Scan for the cell matching the given text and deliver its (X, Y) coordinate at center. 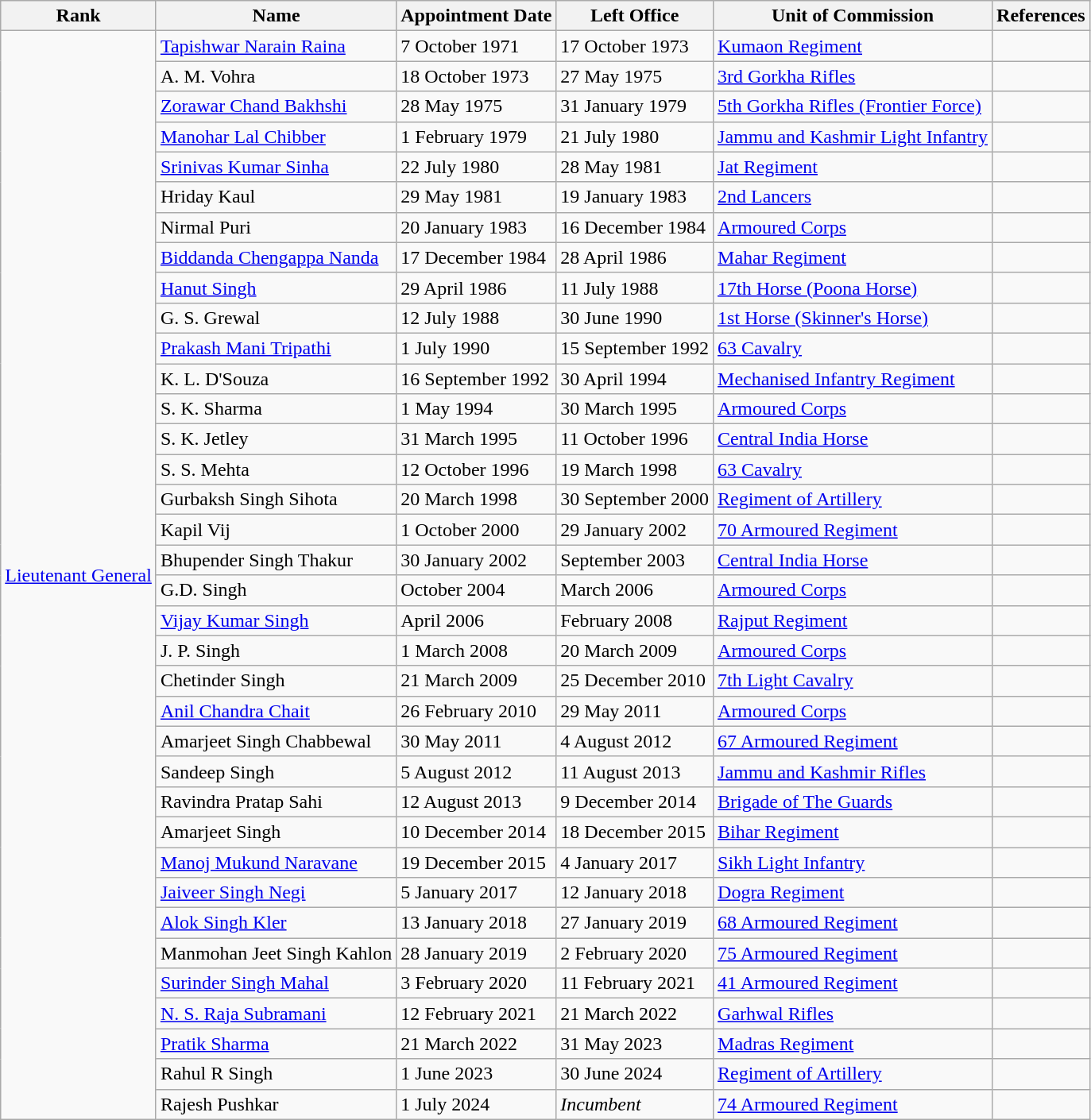
1 October 2000 (477, 530)
Unit of Commission (853, 16)
31 January 1979 (635, 106)
Alok Singh Kler (276, 923)
N. S. Raja Subramani (276, 1014)
Appointment Date (477, 16)
19 January 1983 (635, 197)
S. S. Mehta (276, 469)
Garhwal Rifles (853, 1014)
28 January 2019 (477, 953)
April 2006 (477, 620)
17 December 1984 (477, 257)
5th Gorkha Rifles (Frontier Force) (853, 106)
Rank (79, 16)
Lieutenant General (79, 575)
References (1041, 16)
9 December 2014 (635, 801)
Rahul R Singh (276, 1074)
27 January 2019 (635, 923)
11 October 1996 (635, 439)
17th Horse (Poona Horse) (853, 288)
Incumbent (635, 1104)
G.D. Singh (276, 590)
7 October 1971 (477, 46)
March 2006 (635, 590)
Manohar Lal Chibber (276, 137)
Mahar Regiment (853, 257)
21 March 2009 (477, 681)
Gurbaksh Singh Sihota (276, 500)
Dogra Regiment (853, 893)
Hriday Kaul (276, 197)
30 April 1994 (635, 379)
68 Armoured Regiment (853, 923)
12 August 2013 (477, 801)
20 January 1983 (477, 227)
22 July 1980 (477, 167)
11 August 2013 (635, 771)
70 Armoured Regiment (853, 530)
Srinivas Kumar Sinha (276, 167)
Anil Chandra Chait (276, 711)
Zorawar Chand Bakhshi (276, 106)
29 April 1986 (477, 288)
2 February 2020 (635, 953)
1 May 1994 (477, 409)
67 Armoured Regiment (853, 741)
Jat Regiment (853, 167)
J. P. Singh (276, 651)
29 May 1981 (477, 197)
12 October 1996 (477, 469)
16 September 1992 (477, 379)
Manmohan Jeet Singh Kahlon (276, 953)
28 April 1986 (635, 257)
12 January 2018 (635, 893)
26 February 2010 (477, 711)
12 February 2021 (477, 1014)
Chetinder Singh (276, 681)
15 September 1992 (635, 348)
29 May 2011 (635, 711)
28 May 1975 (477, 106)
October 2004 (477, 590)
74 Armoured Regiment (853, 1104)
1 March 2008 (477, 651)
Jammu and Kashmir Light Infantry (853, 137)
Sikh Light Infantry (853, 862)
Bhupender Singh Thakur (276, 560)
10 December 2014 (477, 832)
16 December 1984 (635, 227)
Kapil Vij (276, 530)
G. S. Grewal (276, 318)
31 March 1995 (477, 439)
February 2008 (635, 620)
S. K. Jetley (276, 439)
Jaiveer Singh Negi (276, 893)
28 May 1981 (635, 167)
19 March 1998 (635, 469)
Biddanda Chengappa Nanda (276, 257)
Hanut Singh (276, 288)
4 January 2017 (635, 862)
Nirmal Puri (276, 227)
Madras Regiment (853, 1044)
30 January 2002 (477, 560)
13 January 2018 (477, 923)
Amarjeet Singh Chabbewal (276, 741)
19 December 2015 (477, 862)
Rajesh Pushkar (276, 1104)
41 Armoured Regiment (853, 983)
3 February 2020 (477, 983)
25 December 2010 (635, 681)
Jammu and Kashmir Rifles (853, 771)
1 June 2023 (477, 1074)
Vijay Kumar Singh (276, 620)
S. K. Sharma (276, 409)
20 March 2009 (635, 651)
4 August 2012 (635, 741)
Amarjeet Singh (276, 832)
Mechanised Infantry Regiment (853, 379)
3rd Gorkha Rifles (853, 76)
Kumaon Regiment (853, 46)
Brigade of The Guards (853, 801)
2nd Lancers (853, 197)
1st Horse (Skinner's Horse) (853, 318)
Prakash Mani Tripathi (276, 348)
1 July 1990 (477, 348)
Sandeep Singh (276, 771)
Rajput Regiment (853, 620)
Name (276, 16)
27 May 1975 (635, 76)
75 Armoured Regiment (853, 953)
A. M. Vohra (276, 76)
1 February 1979 (477, 137)
Bihar Regiment (853, 832)
29 January 2002 (635, 530)
K. L. D'Souza (276, 379)
18 October 1973 (477, 76)
30 June 1990 (635, 318)
30 September 2000 (635, 500)
30 June 2024 (635, 1074)
5 August 2012 (477, 771)
Left Office (635, 16)
30 May 2011 (477, 741)
September 2003 (635, 560)
21 July 1980 (635, 137)
Manoj Mukund Naravane (276, 862)
1 July 2024 (477, 1104)
30 March 1995 (635, 409)
11 July 1988 (635, 288)
7th Light Cavalry (853, 681)
Ravindra Pratap Sahi (276, 801)
18 December 2015 (635, 832)
17 October 1973 (635, 46)
5 January 2017 (477, 893)
Tapishwar Narain Raina (276, 46)
31 May 2023 (635, 1044)
20 March 1998 (477, 500)
Surinder Singh Mahal (276, 983)
11 February 2021 (635, 983)
Pratik Sharma (276, 1044)
12 July 1988 (477, 318)
